Capture the cell that displays the provided text and extract its [X, Y] central coordinate. 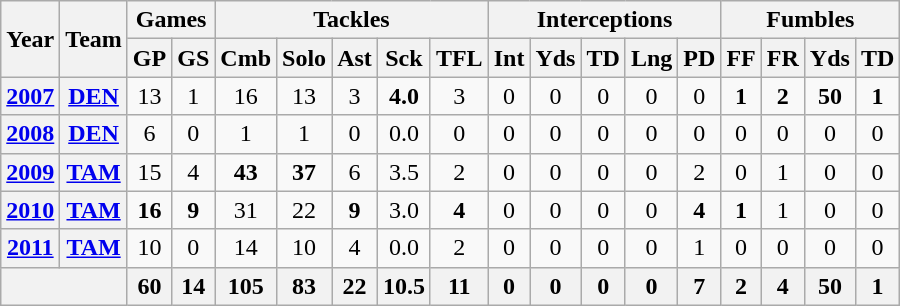
Sck [404, 58]
11 [459, 286]
31 [246, 210]
4.0 [404, 96]
Fumbles [810, 20]
10.5 [404, 286]
2010 [30, 210]
TFL [459, 58]
GP [149, 58]
Cmb [246, 58]
Lng [651, 58]
83 [304, 286]
43 [246, 172]
FF [741, 58]
2008 [30, 134]
3.5 [404, 172]
2007 [30, 96]
Solo [304, 58]
2009 [30, 172]
105 [246, 286]
GS [194, 58]
2011 [30, 248]
Team [94, 39]
Interceptions [604, 20]
Int [509, 58]
Games [170, 20]
15 [149, 172]
PD [700, 58]
60 [149, 286]
3.0 [404, 210]
7 [700, 286]
FR [782, 58]
Year [30, 39]
Ast [355, 58]
37 [304, 172]
Tackles [352, 20]
